Provide the (X, Y) coordinate of the cell's center where the given text is located.  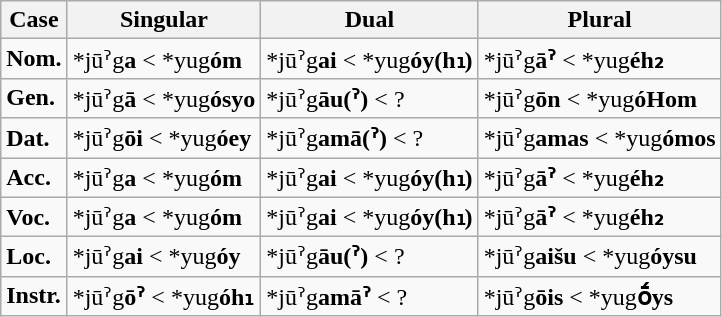
Dat. (34, 138)
Voc. (34, 217)
*jūˀgōn < *yugóHom (600, 98)
*jūˀgamāˀ < ? (370, 296)
Case (34, 20)
Loc. (34, 257)
Singular (164, 20)
Dual (370, 20)
*jūˀgamas < *yugómos (600, 138)
Gen. (34, 98)
*jūˀgōˀ < *yugóh₁ (164, 296)
Nom. (34, 59)
Acc. (34, 178)
*jūˀgamā(ˀ) < ? (370, 138)
*jūˀgai < *yugóy (164, 257)
*jūˀgōi < *yugóey (164, 138)
Plural (600, 20)
*jūˀgaišu < *yugóysu (600, 257)
Instr. (34, 296)
*jūˀgā < *yugósyo (164, 98)
*jūˀgōis < *yugṓys (600, 296)
